Detect which cell encompasses the target text, then output its [X, Y] center coordinate. 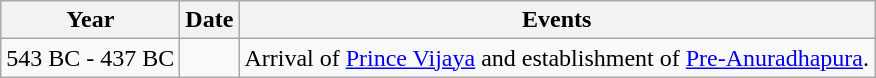
Date [210, 20]
543 BC - 437 BC [90, 58]
Arrival of Prince Vijaya and establishment of Pre-Anuradhapura. [557, 58]
Events [557, 20]
Year [90, 20]
